Output the [x, y] coordinate of the center of the cell containing the given text.  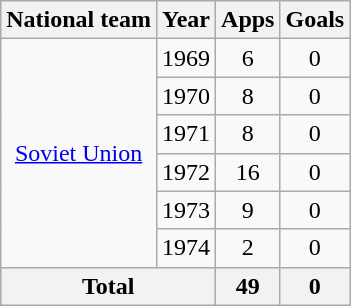
16 [248, 172]
Apps [248, 20]
1969 [186, 58]
Total [108, 286]
Soviet Union [79, 153]
49 [248, 286]
Year [186, 20]
1974 [186, 248]
2 [248, 248]
6 [248, 58]
Goals [315, 20]
National team [79, 20]
1973 [186, 210]
1970 [186, 96]
1971 [186, 134]
9 [248, 210]
1972 [186, 172]
